Capture the cell that displays the provided text and extract its (x, y) central coordinate. 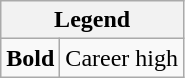
Bold (30, 58)
Career high (122, 58)
Legend (92, 20)
